For the text-containing cell, return its midpoint in [x, y] coordinate format. 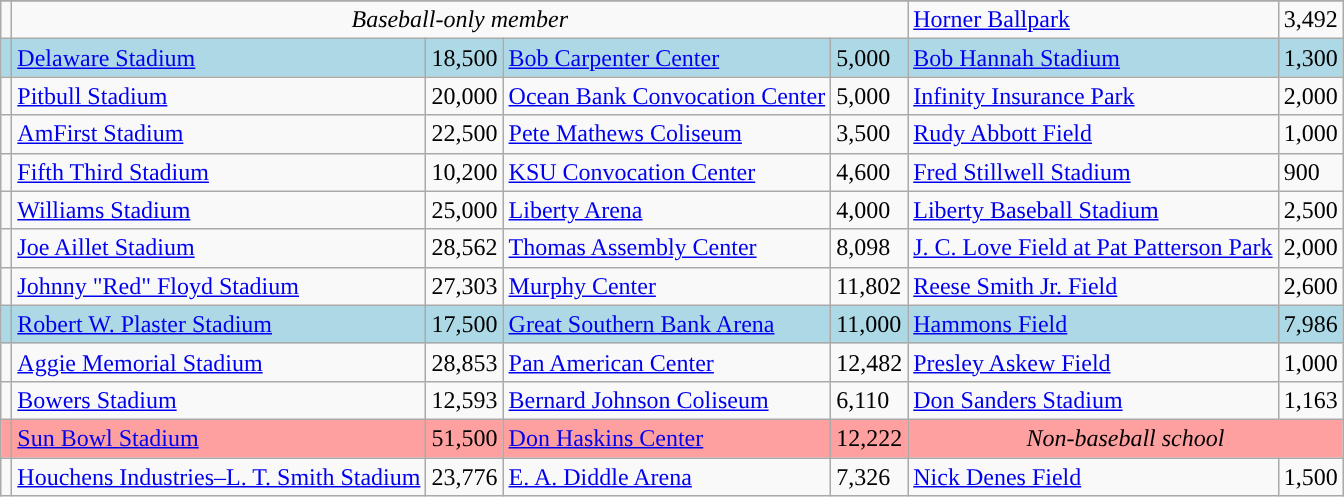
Hammons Field [1093, 324]
Nick Denes Field [1093, 477]
Delaware Stadium [219, 58]
28,562 [464, 248]
12,593 [464, 400]
Bob Hannah Stadium [1093, 58]
Don Haskins Center [667, 438]
E. A. Diddle Arena [667, 477]
Don Sanders Stadium [1093, 400]
Joe Aillet Stadium [219, 248]
3,500 [870, 134]
Ocean Bank Convocation Center [667, 96]
Aggie Memorial Stadium [219, 362]
1,500 [1310, 477]
Robert W. Plaster Stadium [219, 324]
Non-baseball school [1126, 438]
Great Southern Bank Arena [667, 324]
51,500 [464, 438]
2,600 [1310, 286]
12,482 [870, 362]
7,986 [1310, 324]
Thomas Assembly Center [667, 248]
Liberty Baseball Stadium [1093, 210]
900 [1310, 172]
4,600 [870, 172]
Baseball-only member [460, 20]
1,300 [1310, 58]
Fifth Third Stadium [219, 172]
3,492 [1310, 20]
Houchens Industries–L. T. Smith Stadium [219, 477]
10,200 [464, 172]
22,500 [464, 134]
Reese Smith Jr. Field [1093, 286]
Horner Ballpark [1093, 20]
Murphy Center [667, 286]
11,000 [870, 324]
1,163 [1310, 400]
23,776 [464, 477]
Liberty Arena [667, 210]
27,303 [464, 286]
KSU Convocation Center [667, 172]
Fred Stillwell Stadium [1093, 172]
Pete Mathews Coliseum [667, 134]
Bowers Stadium [219, 400]
25,000 [464, 210]
4,000 [870, 210]
7,326 [870, 477]
Pan American Center [667, 362]
18,500 [464, 58]
Bob Carpenter Center [667, 58]
20,000 [464, 96]
Johnny "Red" Floyd Stadium [219, 286]
J. C. Love Field at Pat Patterson Park [1093, 248]
Infinity Insurance Park [1093, 96]
Bernard Johnson Coliseum [667, 400]
28,853 [464, 362]
2,500 [1310, 210]
Sun Bowl Stadium [219, 438]
Presley Askew Field [1093, 362]
Williams Stadium [219, 210]
8,098 [870, 248]
12,222 [870, 438]
AmFirst Stadium [219, 134]
Pitbull Stadium [219, 96]
17,500 [464, 324]
6,110 [870, 400]
11,802 [870, 286]
Rudy Abbott Field [1093, 134]
